Extract the [X, Y] coordinate from the center of the cell holding the provided text.  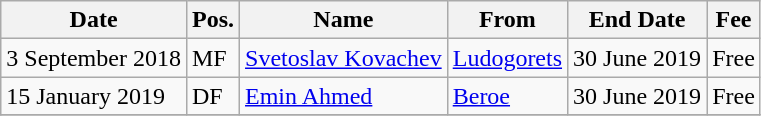
Fee [734, 20]
From [507, 20]
Beroe [507, 96]
End Date [638, 20]
3 September 2018 [94, 58]
Emin Ahmed [344, 96]
Ludogorets [507, 58]
MF [212, 58]
Pos. [212, 20]
15 January 2019 [94, 96]
Name [344, 20]
Date [94, 20]
DF [212, 96]
Svetoslav Kovachev [344, 58]
